Detect which cell encompasses the target text, then output its (x, y) center coordinate. 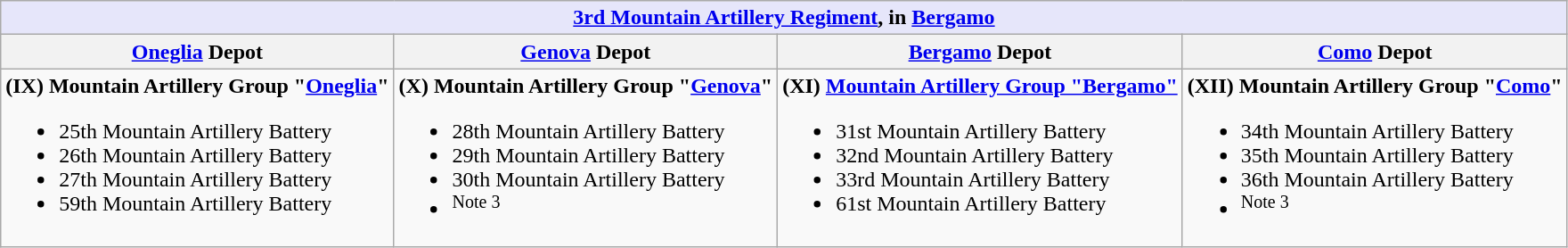
Bergamo Depot (980, 52)
3rd Mountain Artillery Regiment, in Bergamo (784, 18)
Como Depot (1375, 52)
Oneglia Depot (198, 52)
(X) Mountain Artillery Group "Genova" 28th Mountain Artillery Battery 29th Mountain Artillery Battery 30th Mountain Artillery BatteryNote 3 (586, 159)
(XII) Mountain Artillery Group "Como" 34th Mountain Artillery Battery 35th Mountain Artillery Battery 36th Mountain Artillery BatteryNote 3 (1375, 159)
Genova Depot (586, 52)
